For the text-containing cell, return its midpoint in [X, Y] coordinate format. 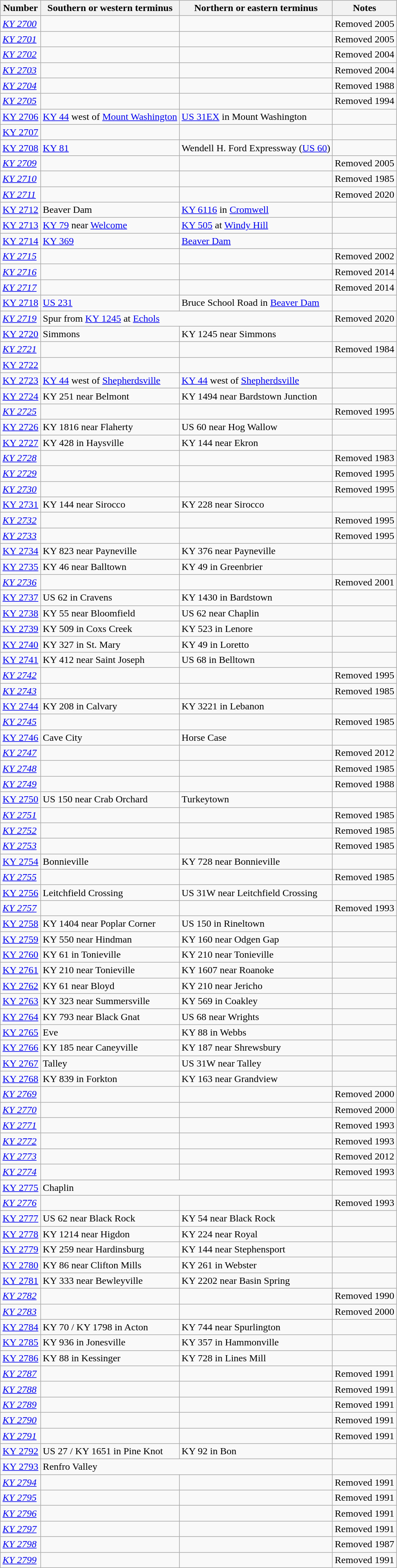
KY 2723 [20, 380]
Leitchfield Crossing [110, 892]
Removed 2002 [364, 256]
KY 2735 [20, 567]
KY 2721 [20, 349]
KY 2746 [20, 738]
KY 369 [110, 241]
KY 259 near Hardinsburg [110, 1250]
Southern or western terminus [110, 8]
KY 2714 [20, 241]
KY 2758 [20, 923]
US 150 in Rineltown [256, 923]
KY 2792 [20, 1451]
Horse Case [256, 738]
KY 2762 [20, 986]
KY 2703 [20, 70]
KY 2794 [20, 1482]
KY 2739 [20, 629]
KY 2736 [20, 582]
Bruce School Road in Beaver Dam [256, 303]
KY 88 in Kessinger [110, 1358]
Removed 1994 [364, 101]
KY 2702 [20, 55]
KY 2753 [20, 846]
KY 2772 [20, 1141]
KY 2768 [20, 1079]
KY 2708 [20, 148]
KY 2769 [20, 1094]
KY 79 near Welcome [110, 225]
KY 744 near Spurlington [256, 1327]
KY 2771 [20, 1125]
KY 210 near Jericho [256, 986]
KY 357 in Hammonville [256, 1343]
KY 6116 in Cromwell [256, 210]
KY 2729 [20, 474]
KY 2734 [20, 551]
KY 2700 [20, 24]
KY 333 near Bewleyville [110, 1281]
KY 1494 near Bardstown Junction [256, 396]
KY 2727 [20, 442]
KY 2749 [20, 784]
KY 2726 [20, 427]
KY 2797 [20, 1529]
KY 1607 near Roanoke [256, 970]
KY 509 in Coxs Creek [110, 629]
KY 144 near Ekron [256, 442]
KY 2752 [20, 830]
KY 2796 [20, 1513]
KY 2770 [20, 1110]
KY 2754 [20, 861]
US 231 [110, 303]
KY 2741 [20, 660]
KY 2750 [20, 799]
Northern or eastern terminus [256, 8]
KY 505 at Windy Hill [256, 225]
KY 2787 [20, 1374]
KY 2783 [20, 1312]
KY 70 / KY 1798 in Acton [110, 1327]
KY 2715 [20, 256]
KY 2718 [20, 303]
KY 88 in Webbs [256, 1032]
Chaplin [187, 1188]
US 68 near Wrights [256, 1017]
KY 49 in Loretto [256, 644]
KY 2778 [20, 1234]
KY 2704 [20, 86]
KY 839 in Forkton [110, 1079]
KY 2742 [20, 675]
KY 569 in Coakley [256, 1001]
KY 2710 [20, 179]
KY 160 near Odgen Gap [256, 939]
KY 550 near Hindman [110, 939]
KY 2728 [20, 458]
Wendell H. Ford Expressway (US 60) [256, 148]
KY 2757 [20, 908]
KY 92 in Bon [256, 1451]
Eve [110, 1032]
KY 936 in Jonesville [110, 1343]
KY 144 near Stephensport [256, 1250]
KY 2751 [20, 815]
KY 61 near Bloyd [110, 986]
KY 2799 [20, 1560]
KY 46 near Balltown [110, 567]
KY 728 near Bonnieville [256, 861]
KY 2202 near Basin Spring [256, 1281]
KY 2760 [20, 955]
KY 61 in Tonieville [110, 955]
KY 2720 [20, 334]
KY 208 in Calvary [110, 707]
KY 2743 [20, 691]
KY 2761 [20, 970]
KY 2759 [20, 939]
KY 163 near Grandview [256, 1079]
KY 1430 in Bardstown [256, 598]
KY 2744 [20, 707]
Removed 1990 [364, 1296]
KY 2795 [20, 1498]
KY 2701 [20, 39]
KY 261 in Webster [256, 1265]
KY 523 in Lenore [256, 629]
KY 2785 [20, 1343]
KY 81 [110, 148]
Cave City [110, 738]
Bonnieville [110, 861]
KY 2717 [20, 287]
KY 2748 [20, 769]
KY 2793 [20, 1467]
KY 2766 [20, 1048]
KY 2774 [20, 1172]
KY 2705 [20, 101]
Removed 2001 [364, 582]
KY 2773 [20, 1156]
KY 2706 [20, 117]
KY 2709 [20, 163]
US 62 in Cravens [110, 598]
KY 1245 near Simmons [256, 334]
KY 2716 [20, 272]
KY 224 near Royal [256, 1234]
KY 2737 [20, 598]
KY 2707 [20, 132]
KY 251 near Belmont [110, 396]
KY 2712 [20, 210]
KY 428 in Haysville [110, 442]
KY 86 near Clifton Mills [110, 1265]
KY 228 near Sirocco [256, 505]
KY 323 near Summersville [110, 1001]
KY 49 in Greenbrier [256, 567]
Talley [110, 1063]
KY 185 near Caneyville [110, 1048]
Notes [364, 8]
KY 2745 [20, 722]
KY 2725 [20, 411]
KY 2738 [20, 613]
Simmons [110, 334]
KY 2788 [20, 1389]
KY 2719 [20, 318]
KY 2775 [20, 1188]
KY 2776 [20, 1203]
KY 2784 [20, 1327]
KY 2780 [20, 1265]
US 31W near Leitchfield Crossing [256, 892]
KY 2767 [20, 1063]
KY 55 near Bloomfield [110, 613]
KY 3221 in Lebanon [256, 707]
KY 2782 [20, 1296]
KY 2756 [20, 892]
US 27 / KY 1651 in Pine Knot [110, 1451]
US 62 near Black Rock [110, 1219]
KY 2724 [20, 396]
KY 2786 [20, 1358]
US 60 near Hog Wallow [256, 427]
US 62 near Chaplin [256, 613]
KY 54 near Black Rock [256, 1219]
KY 823 near Payneville [110, 551]
KY 44 west of Mount Washington [110, 117]
KY 1214 near Higdon [110, 1234]
KY 2781 [20, 1281]
KY 2722 [20, 365]
Spur from KY 1245 at Echols [187, 318]
KY 1816 near Flaherty [110, 427]
KY 2763 [20, 1001]
KY 1404 near Poplar Corner [110, 923]
KY 187 near Shrewsbury [256, 1048]
KY 2740 [20, 644]
KY 2765 [20, 1032]
US 68 in Belltown [256, 660]
Renfro Valley [187, 1467]
KY 2733 [20, 536]
KY 2789 [20, 1405]
KY 2798 [20, 1544]
Removed 1987 [364, 1544]
Removed 1984 [364, 349]
US 150 near Crab Orchard [110, 799]
KY 2791 [20, 1435]
KY 2711 [20, 194]
KY 2731 [20, 505]
KY 728 in Lines Mill [256, 1358]
KY 2732 [20, 520]
KY 2779 [20, 1250]
KY 376 near Payneville [256, 551]
KY 144 near Sirocco [110, 505]
KY 327 in St. Mary [110, 644]
Turkeytown [256, 799]
KY 2764 [20, 1017]
US 31EX in Mount Washington [256, 117]
KY 2777 [20, 1219]
KY 2747 [20, 753]
US 31W near Talley [256, 1063]
KY 793 near Black Gnat [110, 1017]
Removed 1983 [364, 458]
KY 412 near Saint Joseph [110, 660]
Number [20, 8]
KY 2790 [20, 1420]
KY 2730 [20, 489]
KY 2713 [20, 225]
KY 2755 [20, 877]
